Find where the given text appears and provide that cell's center as [X, Y] coordinate. 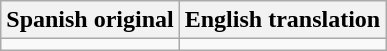
Spanish original [90, 20]
English translation [282, 20]
